Search for the cell housing the specified text and yield its (x, y) center coordinate. 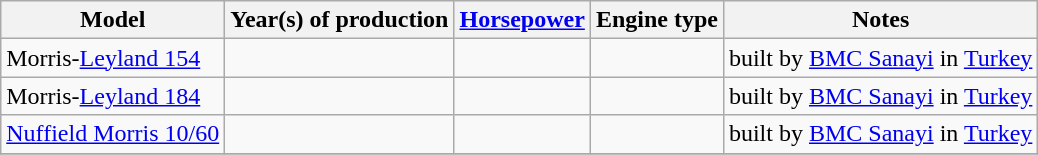
Morris-Leyland 184 (113, 96)
Year(s) of production (340, 20)
Engine type (656, 20)
Model (113, 20)
Horsepower (522, 20)
Nuffield Morris 10/60 (113, 134)
Morris-Leyland 154 (113, 58)
Notes (880, 20)
